Locate the cell with the specified text and output its (x, y) center coordinate. 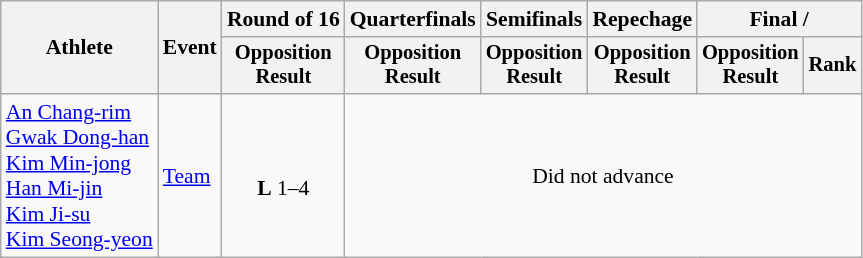
An Chang-rimGwak Dong-hanKim Min-jongHan Mi-jinKim Ji-suKim Seong-yeon (80, 176)
Final / (779, 19)
Rank (833, 66)
Semifinals (534, 19)
Round of 16 (284, 19)
Did not advance (603, 176)
Athlete (80, 48)
L 1–4 (284, 176)
Team (190, 176)
Event (190, 48)
Quarterfinals (413, 19)
Repechage (642, 19)
